From the cell containing the given text, extract its center point as [x, y] coordinate. 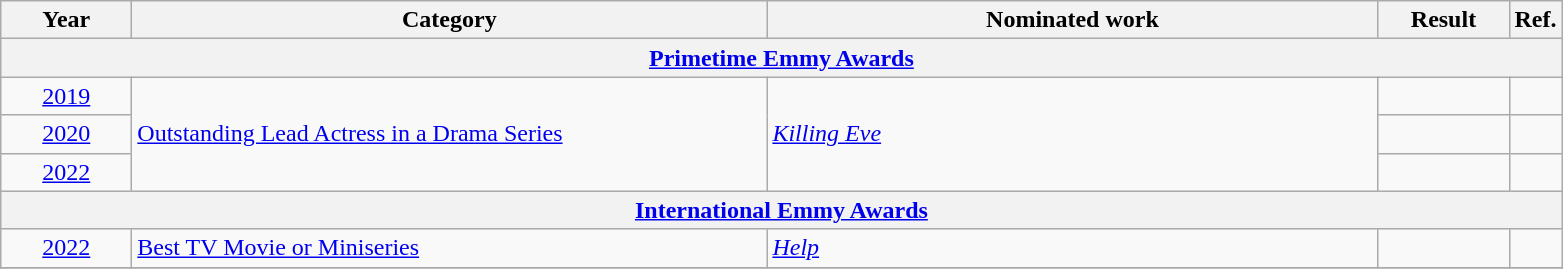
Ref. [1536, 20]
Best TV Movie or Miniseries [450, 248]
2019 [66, 96]
Category [450, 20]
Killing Eve [1072, 134]
Help [1072, 248]
International Emmy Awards [782, 210]
Year [66, 20]
Outstanding Lead Actress in a Drama Series [450, 134]
Primetime Emmy Awards [782, 58]
Nominated work [1072, 20]
Result [1444, 20]
2020 [66, 134]
